Output the (X, Y) coordinate of the center of the cell containing the given text.  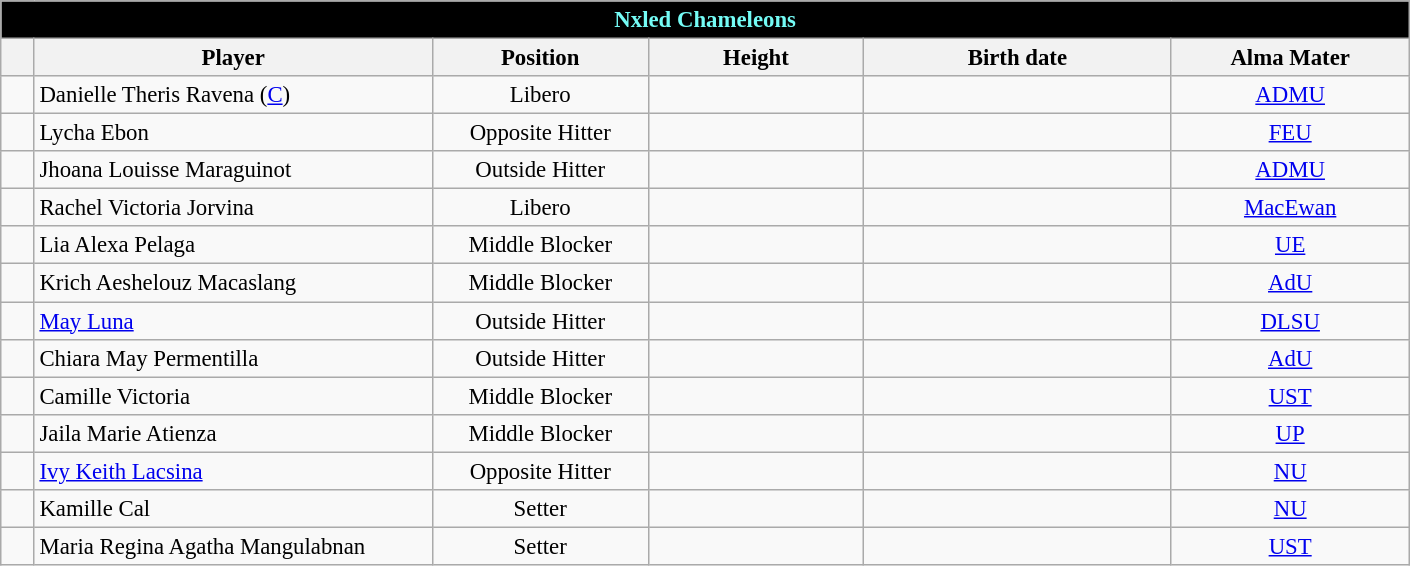
Maria Regina Agatha Mangulabnan (233, 546)
Player (233, 58)
Lycha Ebon (233, 133)
Jaila Marie Atienza (233, 433)
FEU (1290, 133)
Lia Alexa Pelaga (233, 245)
Height (756, 58)
Rachel Victoria Jorvina (233, 208)
Danielle Theris Ravena (C) (233, 95)
DLSU (1290, 321)
Nxled Chameleons (706, 20)
Position (540, 58)
Alma Mater (1290, 58)
UE (1290, 245)
UP (1290, 433)
Birth date (1018, 58)
Krich Aeshelouz Macaslang (233, 283)
May Luna (233, 321)
Ivy Keith Lacsina (233, 471)
Camille Victoria (233, 396)
MacEwan (1290, 208)
Kamille Cal (233, 509)
Chiara May Permentilla (233, 358)
Jhoana Louisse Maraguinot (233, 170)
